Detect which cell encompasses the target text, then output its (X, Y) center coordinate. 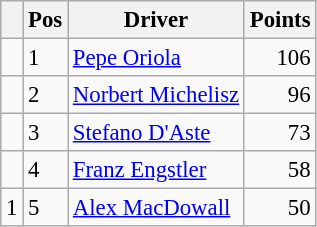
Pos (46, 20)
Alex MacDowall (156, 208)
3 (46, 133)
5 (46, 208)
2 (46, 95)
Stefano D'Aste (156, 133)
Pepe Oriola (156, 58)
50 (280, 208)
106 (280, 58)
Points (280, 20)
58 (280, 170)
73 (280, 133)
Driver (156, 20)
Norbert Michelisz (156, 95)
Franz Engstler (156, 170)
96 (280, 95)
4 (46, 170)
